Find where the given text appears and provide that cell's center as [X, Y] coordinate. 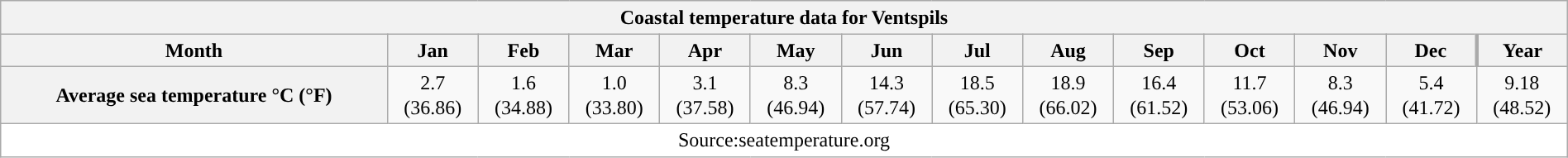
Jun [887, 50]
3.1(37.58) [705, 94]
Aug [1068, 50]
Dec [1432, 50]
1.0(33.80) [614, 94]
14.3(57.74) [887, 94]
1.6(34.88) [523, 94]
Nov [1341, 50]
Apr [705, 50]
Month [194, 50]
Mar [614, 50]
Average sea temperature °C (°F) [194, 94]
18.9(66.02) [1068, 94]
Coastal temperature data for Ventspils [784, 17]
2.7(36.86) [433, 94]
Oct [1250, 50]
11.7(53.06) [1250, 94]
Feb [523, 50]
Sep [1159, 50]
Jan [433, 50]
9.18(48.52) [1522, 94]
16.4(61.52) [1159, 94]
18.5(65.30) [978, 94]
Jul [978, 50]
Source:seatemperature.org [784, 140]
May [796, 50]
Year [1522, 50]
5.4(41.72) [1432, 94]
